Extract the (x, y) coordinate from the center of the cell holding the provided text.  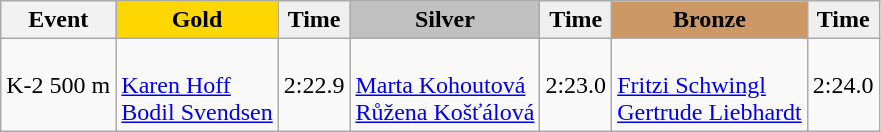
Event (58, 20)
Fritzi SchwinglGertrude Liebhardt (710, 85)
Marta KohoutováRůžena Košťálová (445, 85)
Silver (445, 20)
2:24.0 (843, 85)
Karen HoffBodil Svendsen (197, 85)
K-2 500 m (58, 85)
2:23.0 (576, 85)
Gold (197, 20)
2:22.9 (314, 85)
Bronze (710, 20)
